Search for the cell housing the specified text and yield its (x, y) center coordinate. 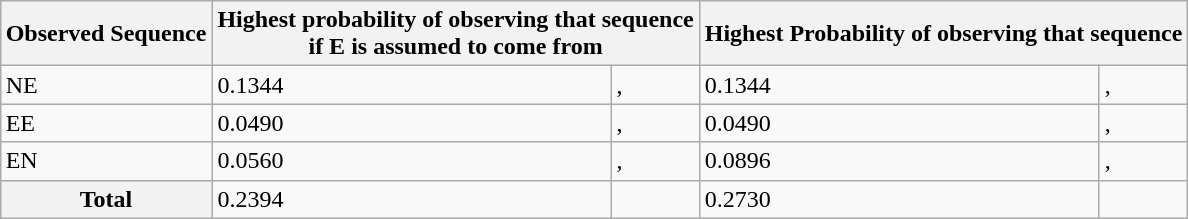
EN (106, 161)
0.2394 (412, 199)
0.0560 (412, 161)
EE (106, 123)
Highest Probability of observing that sequence (944, 34)
NE (106, 85)
Total (106, 199)
0.2730 (899, 199)
Observed Sequence (106, 34)
Highest probability of observing that sequence if E is assumed to come from (456, 34)
0.0896 (899, 161)
